Output the [x, y] coordinate of the center of the cell containing the given text.  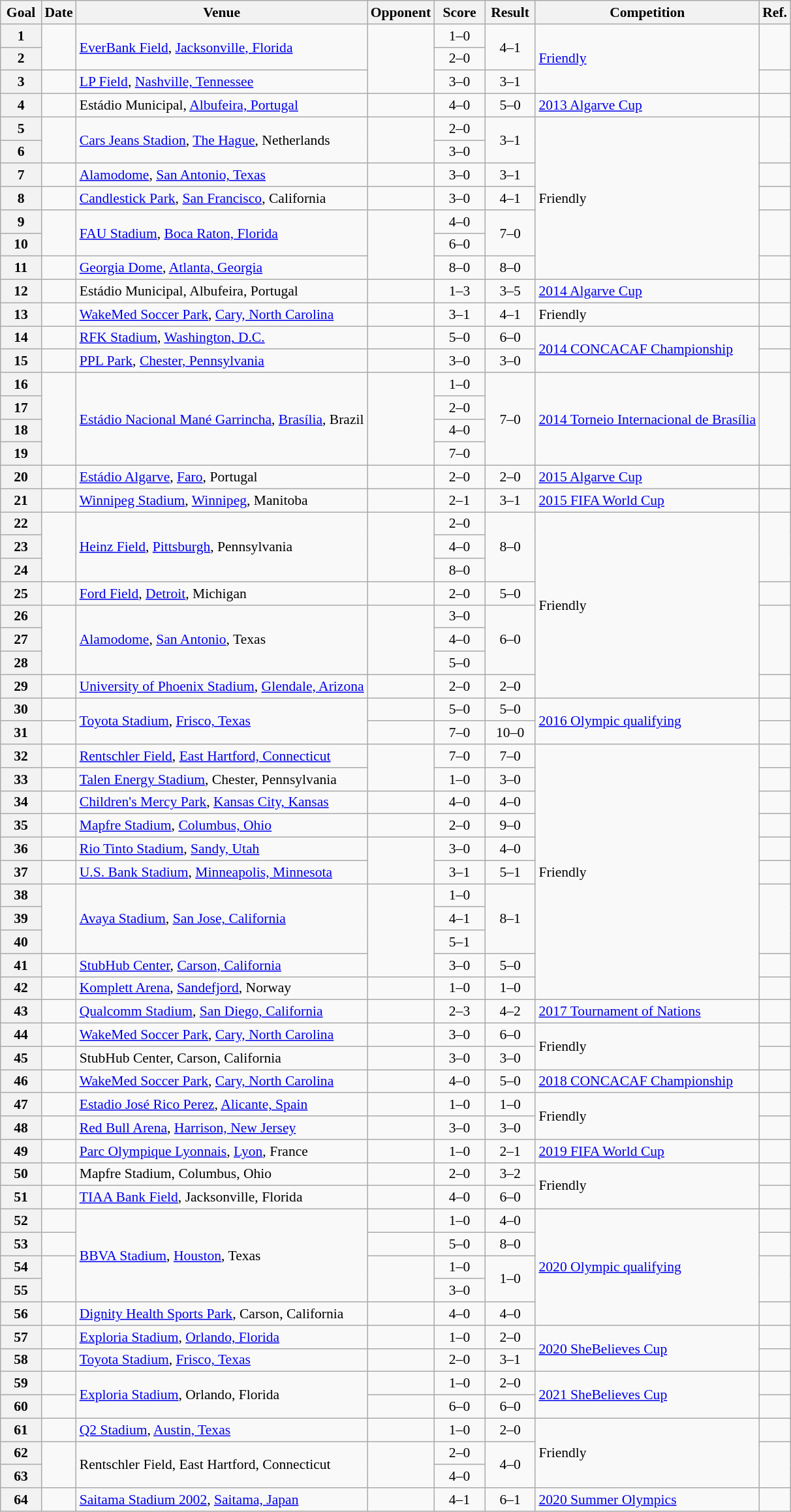
2019 FIFA World Cup [647, 1151]
8 [21, 198]
6 [21, 152]
Score [459, 12]
33 [21, 779]
46 [21, 1081]
57 [21, 1337]
42 [21, 988]
University of Phoenix Stadium, Glendale, Arizona [222, 686]
Komplett Arena, Sandefjord, Norway [222, 988]
58 [21, 1360]
U.S. Bank Stadium, Minneapolis, Minnesota [222, 872]
2014 CONCACAF Championship [647, 350]
Georgia Dome, Atlanta, Georgia [222, 268]
26 [21, 616]
21 [21, 500]
34 [21, 802]
41 [21, 965]
40 [21, 942]
36 [21, 849]
BBVA Stadium, Houston, Texas [222, 1256]
45 [21, 1058]
2021 SheBelieves Cup [647, 1395]
61 [21, 1430]
Winnipeg Stadium, Winnipeg, Manitoba [222, 500]
6–1 [510, 1500]
7 [21, 175]
52 [21, 1221]
2016 Olympic qualifying [647, 721]
38 [21, 896]
11 [21, 268]
Red Bull Arena, Harrison, New Jersey [222, 1128]
13 [21, 314]
15 [21, 361]
Competition [647, 12]
16 [21, 384]
10 [21, 245]
43 [21, 1012]
Avaya Stadium, San Jose, California [222, 918]
23 [21, 547]
2020 Olympic qualifying [647, 1267]
2–3 [459, 1012]
17 [21, 408]
Date [59, 12]
35 [21, 826]
9 [21, 222]
62 [21, 1453]
Opponent [401, 12]
49 [21, 1151]
47 [21, 1105]
Result [510, 12]
Venue [222, 12]
TIAA Bank Field, Jacksonville, Florida [222, 1198]
8–1 [510, 918]
LP Field, Nashville, Tennessee [222, 82]
60 [21, 1407]
3 [21, 82]
1 [21, 36]
2 [21, 59]
28 [21, 663]
Parc Olympique Lyonnais, Lyon, France [222, 1151]
30 [21, 710]
14 [21, 338]
Q2 Stadium, Austin, Texas [222, 1430]
55 [21, 1291]
48 [21, 1128]
Cars Jeans Stadion, The Hague, Netherlands [222, 140]
25 [21, 594]
2015 FIFA World Cup [647, 500]
2014 Torneio Internacional de Brasília [647, 419]
Heinz Field, Pittsburgh, Pennsylvania [222, 547]
22 [21, 524]
EverBank Field, Jacksonville, Florida [222, 47]
39 [21, 919]
2015 Algarve Cup [647, 477]
Qualcomm Stadium, San Diego, California [222, 1012]
32 [21, 756]
50 [21, 1174]
2020 SheBelieves Cup [647, 1349]
18 [21, 431]
5 [21, 129]
9–0 [510, 826]
29 [21, 686]
37 [21, 872]
54 [21, 1267]
31 [21, 733]
64 [21, 1500]
10–0 [510, 733]
44 [21, 1035]
Ref. [775, 12]
51 [21, 1198]
2020 Summer Olympics [647, 1500]
2014 Algarve Cup [647, 292]
PPL Park, Chester, Pennsylvania [222, 361]
19 [21, 454]
Goal [21, 12]
FAU Stadium, Boca Raton, Florida [222, 234]
56 [21, 1314]
3–2 [510, 1174]
63 [21, 1477]
4–2 [510, 1012]
Estádio Algarve, Faro, Portugal [222, 477]
3–5 [510, 292]
Candlestick Park, San Francisco, California [222, 198]
Estadio José Rico Perez, Alicante, Spain [222, 1105]
59 [21, 1383]
20 [21, 477]
Talen Energy Stadium, Chester, Pennsylvania [222, 779]
12 [21, 292]
24 [21, 570]
53 [21, 1244]
Ford Field, Detroit, Michigan [222, 594]
Saitama Stadium 2002, Saitama, Japan [222, 1500]
Estádio Nacional Mané Garrincha, Brasília, Brazil [222, 419]
2017 Tournament of Nations [647, 1012]
4 [21, 106]
2018 CONCACAF Championship [647, 1081]
Dignity Health Sports Park, Carson, California [222, 1314]
Rio Tinto Stadium, Sandy, Utah [222, 849]
1–3 [459, 292]
RFK Stadium, Washington, D.C. [222, 338]
27 [21, 640]
2013 Algarve Cup [647, 106]
Children's Mercy Park, Kansas City, Kansas [222, 802]
